Return the [x, y] coordinate for the center point of the cell that contains the specified text.  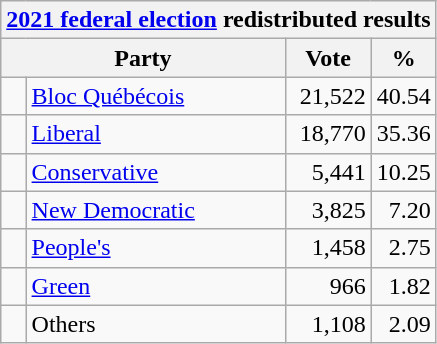
1,458 [328, 248]
1.82 [404, 286]
Liberal [156, 134]
2021 federal election redistributed results [218, 20]
966 [328, 286]
2.75 [404, 248]
People's [156, 248]
2.09 [404, 324]
40.54 [404, 96]
10.25 [404, 172]
35.36 [404, 134]
18,770 [328, 134]
Bloc Québécois [156, 96]
Green [156, 286]
1,108 [328, 324]
% [404, 58]
New Democratic [156, 210]
Party [143, 58]
7.20 [404, 210]
5,441 [328, 172]
Others [156, 324]
Vote [328, 58]
3,825 [328, 210]
21,522 [328, 96]
Conservative [156, 172]
